Capture the cell that displays the provided text and extract its [X, Y] central coordinate. 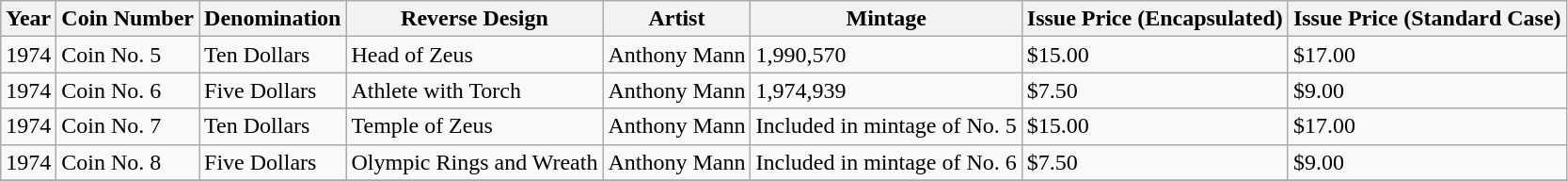
Coin Number [128, 19]
Year [28, 19]
1,974,939 [886, 90]
Athlete with Torch [474, 90]
Issue Price (Encapsulated) [1155, 19]
Temple of Zeus [474, 126]
Denomination [273, 19]
Included in mintage of No. 5 [886, 126]
1,990,570 [886, 55]
Coin No. 5 [128, 55]
Artist [677, 19]
Coin No. 6 [128, 90]
Included in mintage of No. 6 [886, 162]
Olympic Rings and Wreath [474, 162]
Head of Zeus [474, 55]
Coin No. 8 [128, 162]
Reverse Design [474, 19]
Issue Price (Standard Case) [1427, 19]
Coin No. 7 [128, 126]
Mintage [886, 19]
